Provide the [X, Y] coordinate of the cell's center where the given text is located.  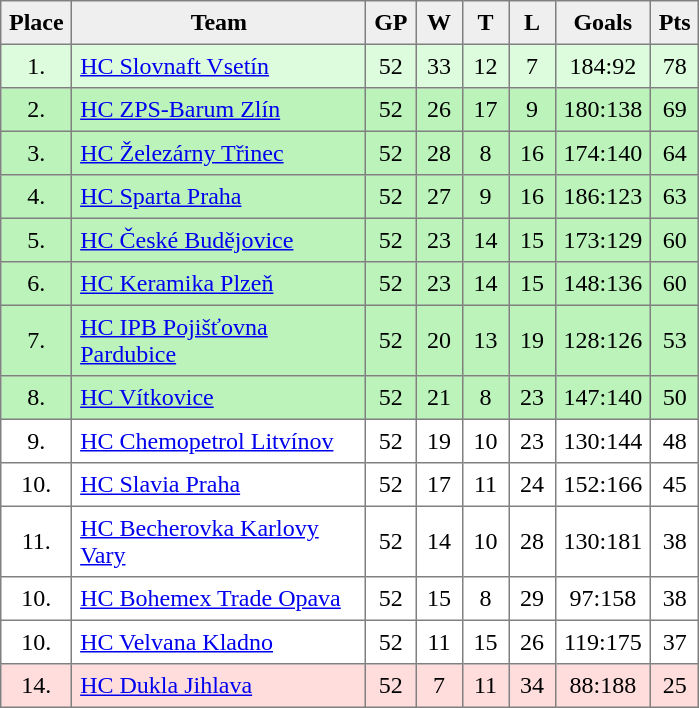
14. [36, 686]
130:144 [602, 441]
128:126 [602, 340]
29 [532, 599]
HC Chemopetrol Litvínov [219, 441]
184:92 [602, 66]
88:188 [602, 686]
180:138 [602, 110]
119:175 [602, 642]
186:123 [602, 197]
HC České Budějovice [219, 240]
25 [674, 686]
148:136 [602, 284]
GP [391, 23]
97:158 [602, 599]
Goals [602, 23]
12 [485, 66]
HC Velvana Kladno [219, 642]
Place [36, 23]
W [439, 23]
21 [439, 398]
1. [36, 66]
152:166 [602, 485]
34 [532, 686]
HC IPB Pojišťovna Pardubice [219, 340]
27 [439, 197]
37 [674, 642]
64 [674, 153]
20 [439, 340]
174:140 [602, 153]
48 [674, 441]
50 [674, 398]
147:140 [602, 398]
HC Becherovka Karlovy Vary [219, 541]
Pts [674, 23]
9. [36, 441]
63 [674, 197]
HC Slavia Praha [219, 485]
7. [36, 340]
8. [36, 398]
HC Sparta Praha [219, 197]
HC Slovnaft Vsetín [219, 66]
130:181 [602, 541]
53 [674, 340]
173:129 [602, 240]
78 [674, 66]
Team [219, 23]
L [532, 23]
6. [36, 284]
HC Vítkovice [219, 398]
HC Bohemex Trade Opava [219, 599]
24 [532, 485]
HC Keramika Plzeň [219, 284]
HC Železárny Třinec [219, 153]
2. [36, 110]
33 [439, 66]
45 [674, 485]
HC ZPS-Barum Zlín [219, 110]
5. [36, 240]
69 [674, 110]
3. [36, 153]
4. [36, 197]
T [485, 23]
13 [485, 340]
HC Dukla Jihlava [219, 686]
11. [36, 541]
